Scan for the cell matching the given text and deliver its [X, Y] coordinate at center. 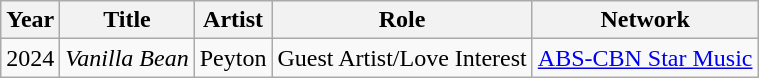
ABS-CBN Star Music [645, 58]
2024 [30, 58]
Title [127, 20]
Guest Artist/Love Interest [402, 58]
Vanilla Bean [127, 58]
Role [402, 20]
Peyton [233, 58]
Year [30, 20]
Network [645, 20]
Artist [233, 20]
